Pinpoint the cell where the given text exists, returning its (X, Y) midpoint coordinate. 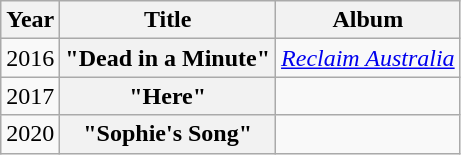
Title (168, 20)
"Dead in a Minute" (168, 58)
2017 (30, 96)
Year (30, 20)
"Here" (168, 96)
2020 (30, 134)
Reclaim Australia (368, 58)
Album (368, 20)
"Sophie's Song" (168, 134)
2016 (30, 58)
